Locate the cell with the specified text and output its [X, Y] center coordinate. 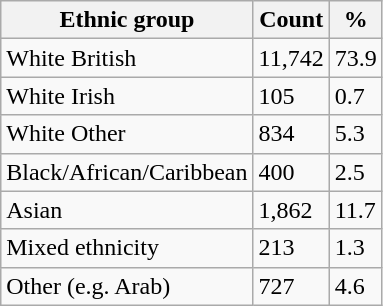
Asian [127, 210]
% [356, 20]
834 [291, 134]
73.9 [356, 58]
Mixed ethnicity [127, 248]
Count [291, 20]
1,862 [291, 210]
White Irish [127, 96]
213 [291, 248]
2.5 [356, 172]
11,742 [291, 58]
105 [291, 96]
1.3 [356, 248]
400 [291, 172]
5.3 [356, 134]
Other (e.g. Arab) [127, 286]
0.7 [356, 96]
11.7 [356, 210]
Ethnic group [127, 20]
Black/African/Caribbean [127, 172]
White Other [127, 134]
4.6 [356, 286]
727 [291, 286]
White British [127, 58]
